Output the [x, y] coordinate of the center of the cell containing the given text.  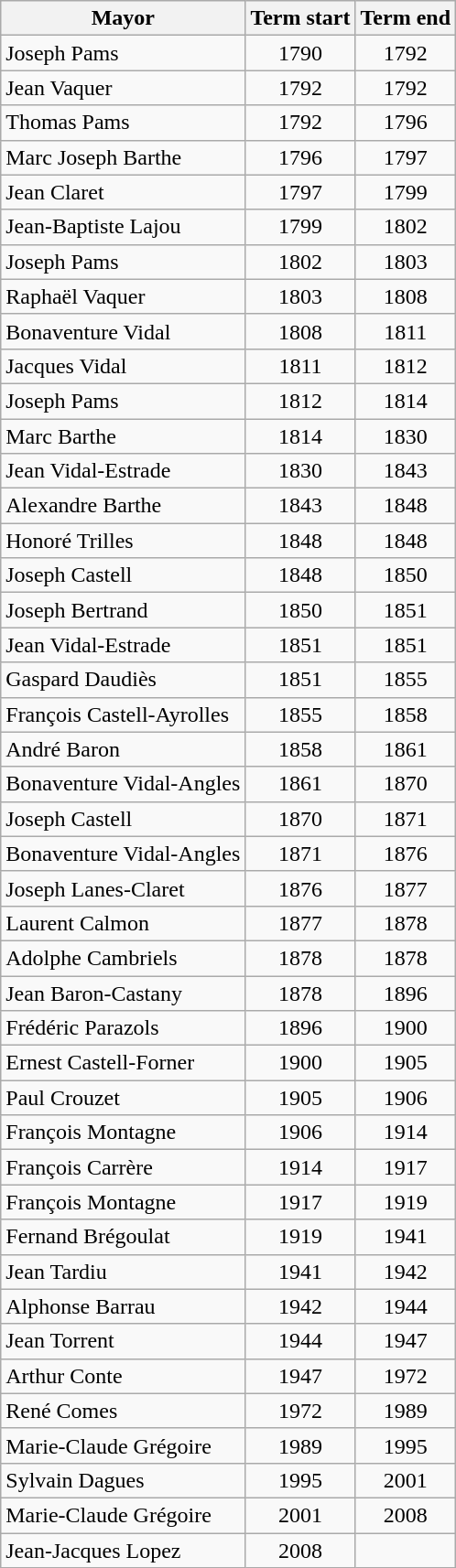
Laurent Calmon [123, 923]
Jean Tardiu [123, 1272]
Jean Torrent [123, 1341]
Jean Claret [123, 192]
Jean-Jacques Lopez [123, 1551]
Fernand Brégoulat [123, 1237]
Jean-Baptiste Lajou [123, 227]
François Carrère [123, 1167]
René Comes [123, 1411]
Raphaël Vaquer [123, 296]
Paul Crouzet [123, 1098]
Alphonse Barrau [123, 1306]
Gaspard Daudiès [123, 680]
Joseph Lanes-Claret [123, 888]
Term start [300, 18]
Jean Baron-Castany [123, 993]
Ernest Castell-Forner [123, 1063]
1790 [300, 53]
Frédéric Parazols [123, 1028]
Marc Joseph Barthe [123, 157]
Arthur Conte [123, 1376]
Jacques Vidal [123, 366]
Honoré Trilles [123, 541]
André Baron [123, 749]
Joseph Bertrand [123, 610]
Mayor [123, 18]
Jean Vaquer [123, 88]
Thomas Pams [123, 123]
Bonaventure Vidal [123, 331]
Adolphe Cambriels [123, 958]
Sylvain Dagues [123, 1480]
Marc Barthe [123, 436]
Term end [406, 18]
François Castell-Ayrolles [123, 714]
Alexandre Barthe [123, 506]
